From the cell containing the given text, extract its center point as (X, Y) coordinate. 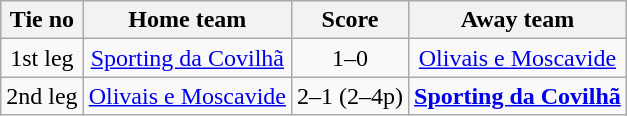
Home team (187, 20)
2nd leg (42, 96)
2–1 (2–4p) (350, 96)
1st leg (42, 58)
Score (350, 20)
1–0 (350, 58)
Away team (518, 20)
Tie no (42, 20)
